Detect which cell encompasses the target text, then output its (x, y) center coordinate. 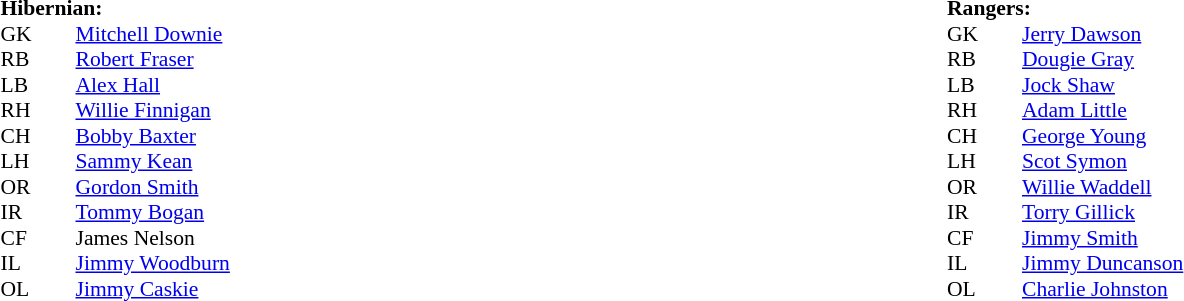
Bobby Baxter (153, 136)
Gordon Smith (153, 187)
Dougie Gray (1102, 59)
Willie Finnigan (153, 111)
Willie Waddell (1102, 187)
George Young (1102, 136)
Tommy Bogan (153, 213)
Sammy Kean (153, 161)
Jimmy Duncanson (1102, 263)
Jimmy Smith (1102, 238)
Jerry Dawson (1102, 34)
Robert Fraser (153, 59)
Jock Shaw (1102, 85)
James Nelson (153, 238)
Adam Little (1102, 111)
Alex Hall (153, 85)
Torry Gillick (1102, 213)
Jimmy Woodburn (153, 263)
Mitchell Downie (153, 34)
Scot Symon (1102, 161)
